Output the [X, Y] coordinate of the center of the cell containing the given text.  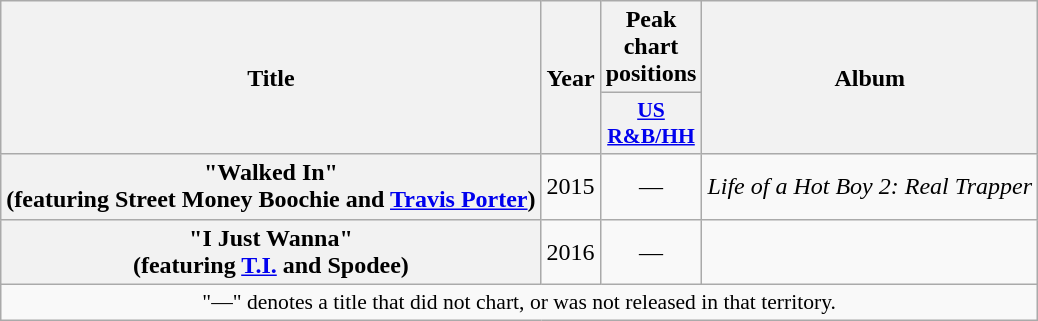
Peak chart positions [651, 47]
Title [271, 78]
"I Just Wanna"(featuring T.I. and Spodee) [271, 252]
"—" denotes a title that did not chart, or was not released in that territory. [520, 302]
2015 [570, 186]
Year [570, 78]
2016 [570, 252]
Album [870, 78]
USR&B/HH [651, 124]
"Walked In"(featuring Street Money Boochie and Travis Porter) [271, 186]
Life of a Hot Boy 2: Real Trapper [870, 186]
